Extract the (X, Y) coordinate from the center of the cell holding the provided text.  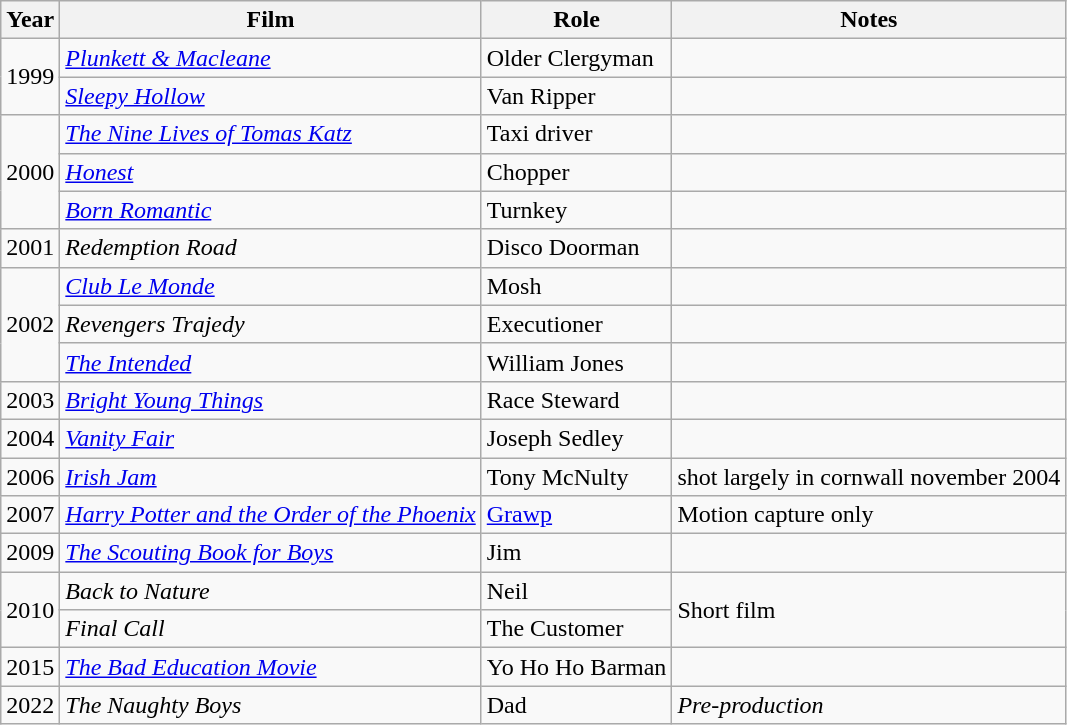
2004 (30, 438)
2015 (30, 667)
Harry Potter and the Order of the Phoenix (270, 515)
Disco Doorman (576, 248)
2000 (30, 172)
2007 (30, 515)
Mosh (576, 286)
Bright Young Things (270, 400)
Role (576, 20)
shot largely in cornwall november 2004 (869, 477)
Club Le Monde (270, 286)
Irish Jam (270, 477)
Pre-production (869, 705)
2010 (30, 610)
Short film (869, 610)
Vanity Fair (270, 438)
The Naughty Boys (270, 705)
Film (270, 20)
Motion capture only (869, 515)
Joseph Sedley (576, 438)
Born Romantic (270, 210)
2006 (30, 477)
Plunkett & Macleane (270, 58)
The Scouting Book for Boys (270, 553)
Van Ripper (576, 96)
Back to Nature (270, 591)
Year (30, 20)
2002 (30, 324)
Revengers Trajedy (270, 324)
The Intended (270, 362)
2009 (30, 553)
Turnkey (576, 210)
Redemption Road (270, 248)
The Customer (576, 629)
Executioner (576, 324)
Honest (270, 172)
Sleepy Hollow (270, 96)
Chopper (576, 172)
Grawp (576, 515)
Final Call (270, 629)
Notes (869, 20)
The Nine Lives of Tomas Katz (270, 134)
2001 (30, 248)
Yo Ho Ho Barman (576, 667)
William Jones (576, 362)
Tony McNulty (576, 477)
Older Clergyman (576, 58)
Neil (576, 591)
1999 (30, 77)
Taxi driver (576, 134)
The Bad Education Movie (270, 667)
2003 (30, 400)
Race Steward (576, 400)
2022 (30, 705)
Dad (576, 705)
Jim (576, 553)
